Return the (x, y) coordinate for the center point of the cell that contains the specified text.  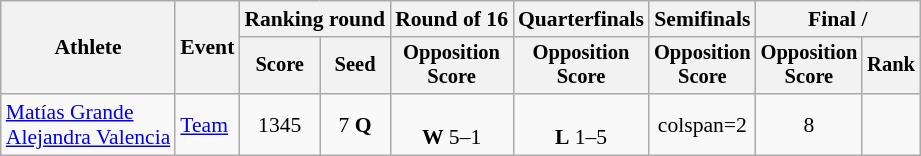
L 1–5 (581, 124)
Round of 16 (452, 19)
Semifinals (702, 19)
colspan=2 (702, 124)
W 5–1 (452, 124)
Final / (838, 19)
8 (810, 124)
Athlete (88, 48)
Score (280, 66)
7 Q (355, 124)
Seed (355, 66)
Ranking round (314, 19)
Matías GrandeAlejandra Valencia (88, 124)
Team (207, 124)
Quarterfinals (581, 19)
Event (207, 48)
1345 (280, 124)
Rank (891, 66)
